For the text-containing cell, return its midpoint in (X, Y) coordinate format. 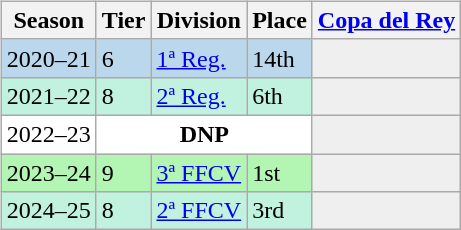
Place (280, 20)
2ª Reg. (199, 96)
14th (280, 58)
Copa del Rey (386, 20)
1ª Reg. (199, 58)
2024–25 (48, 211)
2022–23 (48, 134)
6th (280, 96)
3ª FFCV (199, 173)
Division (199, 20)
6 (124, 58)
3rd (280, 211)
2020–21 (48, 58)
1st (280, 173)
9 (124, 173)
Season (48, 20)
2021–22 (48, 96)
2ª FFCV (199, 211)
2023–24 (48, 173)
DNP (204, 134)
Tier (124, 20)
